Search for the cell housing the specified text and yield its (X, Y) center coordinate. 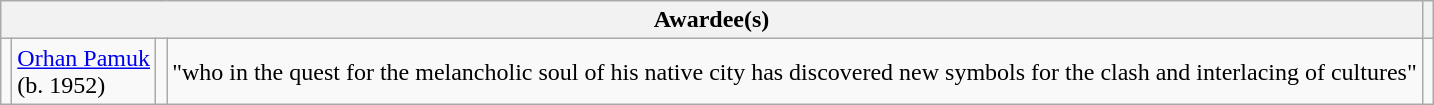
Orhan Pamuk(b. 1952) (84, 72)
Awardee(s) (712, 20)
"who in the quest for the melancholic soul of his native city has discovered new symbols for the clash and interlacing of cultures" (795, 72)
